Search for the cell housing the specified text and yield its [X, Y] center coordinate. 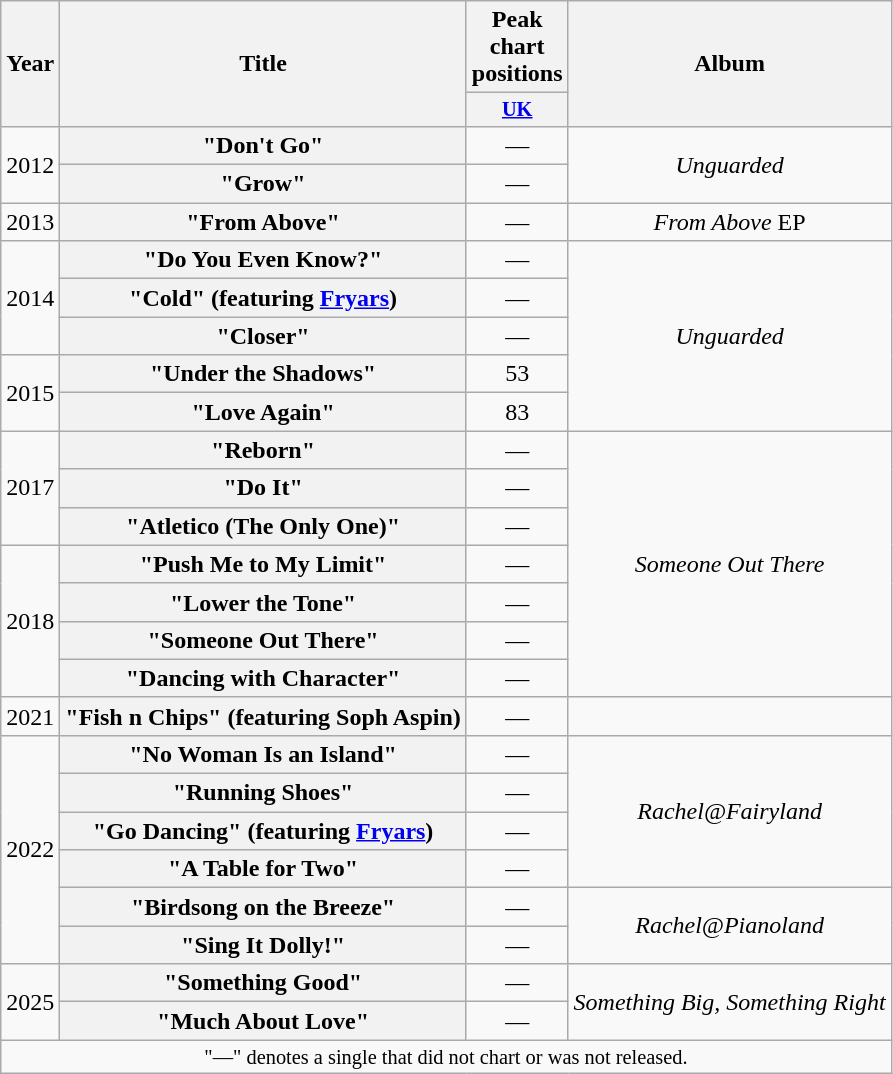
"Don't Go" [263, 145]
Year [30, 64]
"Atletico (The Only One)" [263, 526]
83 [517, 412]
"Go Dancing" (featuring Fryars) [263, 831]
"Closer" [263, 336]
53 [517, 374]
"Do You Even Know?" [263, 260]
"Fish n Chips" (featuring Soph Aspin) [263, 716]
"A Table for Two" [263, 869]
"Reborn" [263, 450]
Title [263, 64]
"Someone Out There" [263, 640]
2025 [30, 1002]
"From Above" [263, 222]
"Running Shoes" [263, 793]
2022 [30, 849]
Someone Out There [730, 564]
2021 [30, 716]
"Something Good" [263, 983]
"Love Again" [263, 412]
2014 [30, 298]
Something Big, Something Right [730, 1002]
"Cold" (featuring Fryars) [263, 298]
"Sing It Dolly!" [263, 945]
"Do It" [263, 488]
2012 [30, 164]
Peak chart positions [517, 47]
"Under the Shadows" [263, 374]
2018 [30, 621]
"Lower the Tone" [263, 602]
Album [730, 64]
"—" denotes a single that did not chart or was not released. [446, 1057]
"Dancing with Character" [263, 678]
2015 [30, 393]
"Much About Love" [263, 1021]
"Grow" [263, 184]
UK [517, 110]
"Birdsong on the Breeze" [263, 907]
Rachel@Pianoland [730, 926]
2017 [30, 488]
"No Woman Is an Island" [263, 754]
2013 [30, 222]
From Above EP [730, 222]
"Push Me to My Limit" [263, 564]
Rachel@Fairyland [730, 811]
